For the text-containing cell, return its midpoint in [x, y] coordinate format. 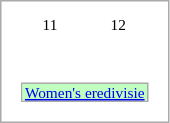
12 [118, 24]
11 [50, 24]
